Return (X, Y) of the center of cell containing provided text 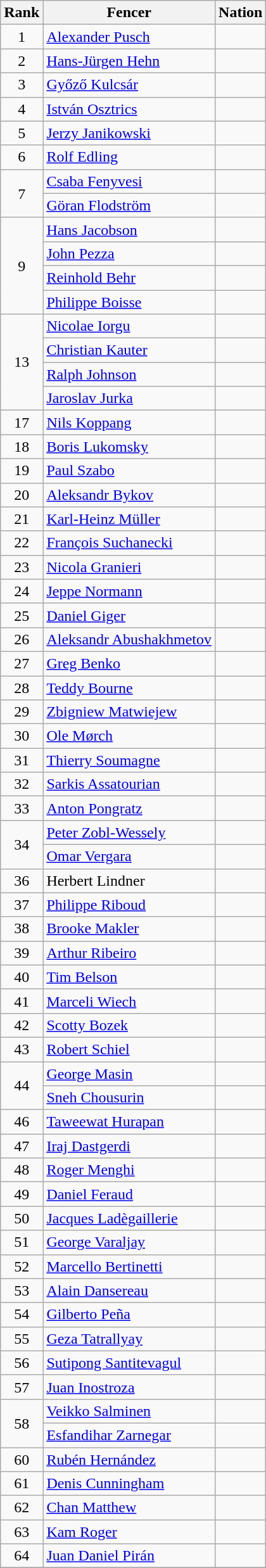
50 (22, 1218)
Rubén Hernández (129, 1459)
17 (22, 423)
Nils Koppang (129, 423)
Robert Schiel (129, 1049)
Sarkis Assatourian (129, 784)
55 (22, 1339)
Marcello Bertinetti (129, 1266)
57 (22, 1387)
Ralph Johnson (129, 374)
Daniel Giger (129, 615)
Roger Menghi (129, 1170)
61 (22, 1484)
Arthur Ribeiro (129, 953)
Veikko Salminen (129, 1411)
John Pezza (129, 253)
Rolf Edling (129, 157)
27 (22, 663)
63 (22, 1532)
47 (22, 1146)
Győző Kulcsár (129, 85)
51 (22, 1242)
20 (22, 495)
Geza Tatrallyay (129, 1339)
Iraj Dastgerdi (129, 1146)
37 (22, 905)
60 (22, 1459)
Daniel Feraud (129, 1194)
Nicolae Iorgu (129, 326)
Jeppe Normann (129, 591)
Hans-Jürgen Hehn (129, 61)
Sutipong Santitevagul (129, 1363)
Kam Roger (129, 1532)
Alexander Pusch (129, 37)
7 (22, 193)
Csaba Fenyvesi (129, 181)
Sneh Chousurin (129, 1098)
Juan Inostroza (129, 1387)
3 (22, 85)
George Masin (129, 1074)
Boris Lukomsky (129, 447)
Thierry Soumagne (129, 760)
Peter Zobl-Wessely (129, 832)
Brooke Makler (129, 929)
Marceli Wiech (129, 1001)
Philippe Riboud (129, 905)
Omar Vergara (129, 857)
42 (22, 1025)
49 (22, 1194)
Scotty Bozek (129, 1025)
Aleksandr Abushakhmetov (129, 639)
Denis Cunningham (129, 1484)
Gilberto Peña (129, 1315)
46 (22, 1122)
40 (22, 977)
31 (22, 760)
Anton Pongratz (129, 808)
43 (22, 1049)
58 (22, 1423)
48 (22, 1170)
Fencer (129, 13)
33 (22, 808)
62 (22, 1508)
28 (22, 687)
6 (22, 157)
9 (22, 265)
Karl-Heinz Müller (129, 519)
István Osztrics (129, 109)
23 (22, 567)
56 (22, 1363)
Christian Kauter (129, 350)
François Suchanecki (129, 543)
13 (22, 362)
34 (22, 845)
25 (22, 615)
Zbigniew Matwiejew (129, 712)
Jerzy Janikowski (129, 133)
18 (22, 447)
26 (22, 639)
36 (22, 881)
32 (22, 784)
Hans Jacobson (129, 229)
Jaroslav Jurka (129, 398)
21 (22, 519)
44 (22, 1086)
Taweewat Hurapan (129, 1122)
30 (22, 736)
George Varaljay (129, 1242)
4 (22, 109)
64 (22, 1556)
Juan Daniel Pirán (129, 1556)
Esfandihar Zarnegar (129, 1435)
Paul Szabo (129, 471)
29 (22, 712)
Jacques Ladègaillerie (129, 1218)
38 (22, 929)
Nation (241, 13)
Reinhold Behr (129, 277)
Philippe Boisse (129, 302)
24 (22, 591)
Alain Dansereau (129, 1291)
39 (22, 953)
1 (22, 37)
Greg Benko (129, 663)
Teddy Bourne (129, 687)
Herbert Lindner (129, 881)
Tim Belson (129, 977)
53 (22, 1291)
Ole Mørch (129, 736)
Göran Flodström (129, 205)
2 (22, 61)
Rank (22, 13)
Aleksandr Bykov (129, 495)
22 (22, 543)
Chan Matthew (129, 1508)
Nicola Granieri (129, 567)
52 (22, 1266)
41 (22, 1001)
54 (22, 1315)
19 (22, 471)
5 (22, 133)
